Return (X, Y) of the center of cell containing provided text 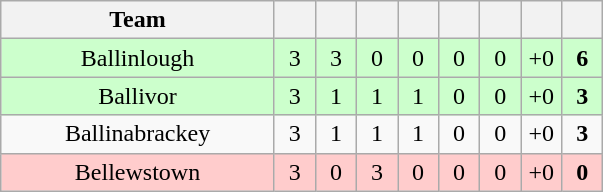
6 (582, 58)
Ballivor (138, 96)
Bellewstown (138, 172)
Ballinabrackey (138, 134)
Team (138, 20)
Ballinlough (138, 58)
